Return [x, y] of the center of cell containing provided text 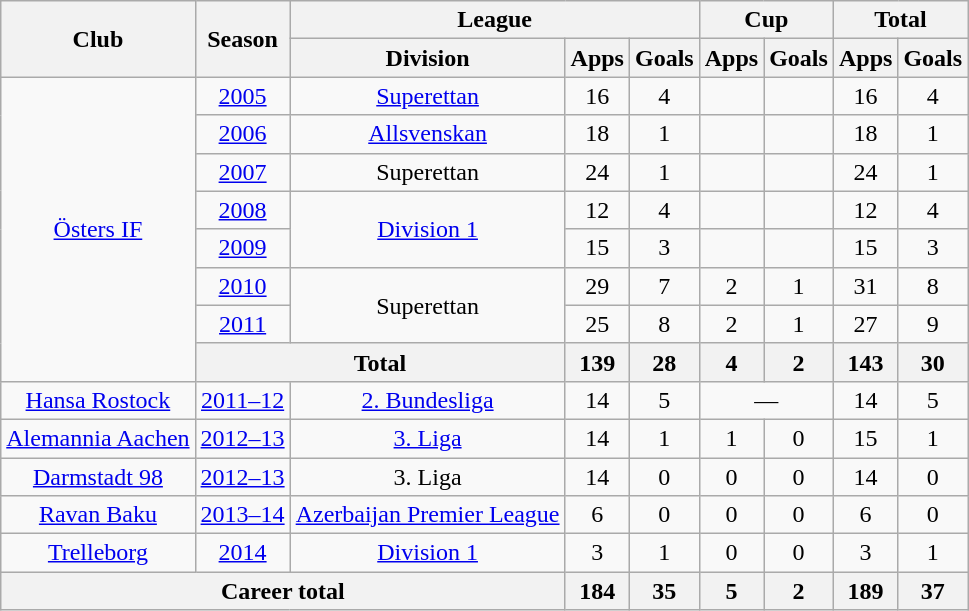
31 [865, 286]
35 [664, 591]
Division [428, 58]
2008 [242, 210]
2005 [242, 96]
Cup [766, 20]
30 [933, 362]
37 [933, 591]
143 [865, 362]
2007 [242, 172]
Season [242, 39]
2010 [242, 286]
28 [664, 362]
2011 [242, 324]
Azerbaijan Premier League [428, 515]
2013–14 [242, 515]
2009 [242, 248]
Ravan Baku [98, 515]
2014 [242, 553]
139 [597, 362]
Career total [283, 591]
— [766, 400]
Östers IF [98, 229]
29 [597, 286]
2006 [242, 134]
9 [933, 324]
7 [664, 286]
Trelleborg [98, 553]
Hansa Rostock [98, 400]
Club [98, 39]
Alemannia Aachen [98, 438]
184 [597, 591]
Darmstadt 98 [98, 477]
25 [597, 324]
27 [865, 324]
2011–12 [242, 400]
Allsvenskan [428, 134]
League [494, 20]
189 [865, 591]
2. Bundesliga [428, 400]
